Return the [X, Y] coordinate for the center point of the cell that contains the specified text.  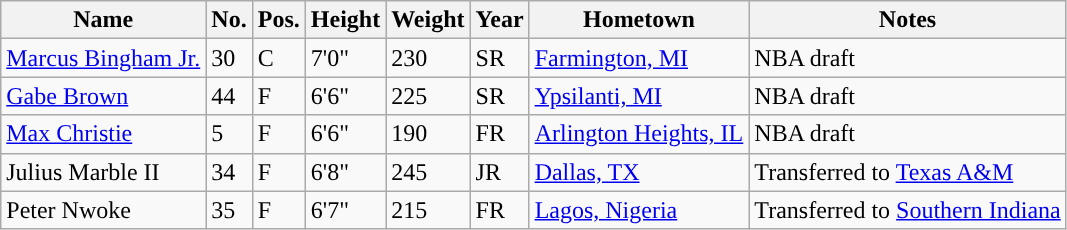
245 [428, 172]
190 [428, 134]
44 [229, 96]
Arlington Heights, IL [639, 134]
Marcus Bingham Jr. [104, 58]
Dallas, TX [639, 172]
Ypsilanti, MI [639, 96]
Julius Marble II [104, 172]
Gabe Brown [104, 96]
Year [500, 20]
Lagos, Nigeria [639, 210]
Peter Nwoke [104, 210]
Transferred to Texas A&M [908, 172]
230 [428, 58]
No. [229, 20]
JR [500, 172]
Weight [428, 20]
225 [428, 96]
5 [229, 134]
7'0" [345, 58]
Notes [908, 20]
Farmington, MI [639, 58]
6'7" [345, 210]
34 [229, 172]
6'8" [345, 172]
215 [428, 210]
Max Christie [104, 134]
Pos. [278, 20]
Name [104, 20]
35 [229, 210]
C [278, 58]
Transferred to Southern Indiana [908, 210]
Height [345, 20]
Hometown [639, 20]
30 [229, 58]
